Return [x, y] of the center of cell containing provided text 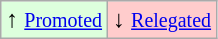
↑ Promoted [54, 20]
↓ Relegated [162, 20]
